Capture the cell that displays the provided text and extract its (x, y) central coordinate. 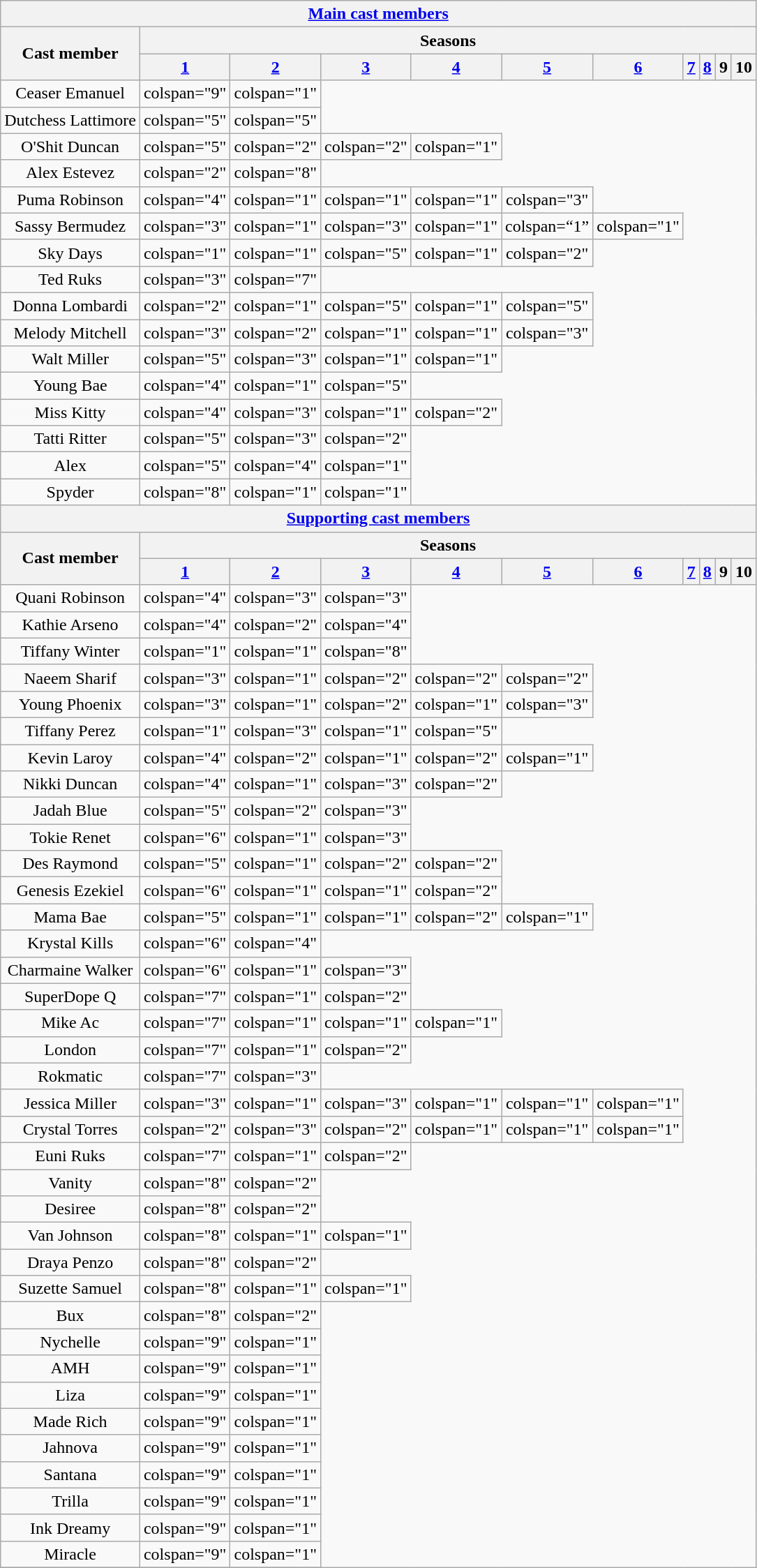
Genesis Ezekiel (70, 890)
Naeem Sharif (70, 678)
Draya Penzo (70, 1262)
Puma Robinson (70, 200)
Crystal Torres (70, 1129)
Krystal Kills (70, 943)
O'Shit Duncan (70, 147)
Made Rich (70, 1421)
Sky Days (70, 253)
Sassy Bermudez (70, 226)
AMH (70, 1368)
Alex Estevez (70, 173)
Alex (70, 465)
Young Phoenix (70, 704)
Rokmatic (70, 1076)
Santana (70, 1474)
Donna Lombardi (70, 306)
Miss Kitty (70, 412)
Supporting cast members (378, 518)
Nikki Duncan (70, 784)
colspan=“1” (547, 226)
Tatti Ritter (70, 439)
Tiffany Winter (70, 651)
Melody Mitchell (70, 333)
Kathie Arseno (70, 625)
Mike Ac (70, 1023)
Miracle (70, 1554)
Spyder (70, 492)
Vanity (70, 1183)
Kevin Laroy (70, 757)
Suzette Samuel (70, 1289)
Bux (70, 1315)
Walt Miller (70, 359)
Ceaser Emanuel (70, 94)
Dutchess Lattimore (70, 120)
Ted Ruks (70, 279)
Jahnova (70, 1448)
Euni Ruks (70, 1156)
Nychelle (70, 1342)
Charmaine Walker (70, 970)
Jessica Miller (70, 1103)
Quani Robinson (70, 598)
Main cast members (378, 14)
Trilla (70, 1501)
Young Bae (70, 386)
Van Johnson (70, 1236)
Jadah Blue (70, 811)
Mama Bae (70, 917)
Ink Dreamy (70, 1528)
London (70, 1050)
Des Raymond (70, 864)
SuperDope Q (70, 996)
Liza (70, 1395)
Tiffany Perez (70, 731)
Tokie Renet (70, 837)
Desiree (70, 1209)
